Return [x, y] of the center of cell containing provided text 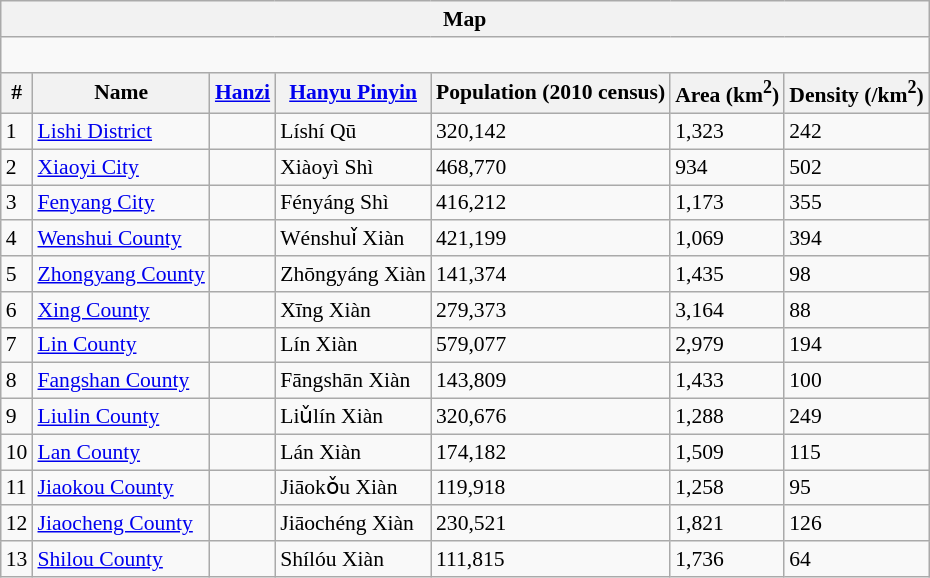
579,077 [550, 345]
Map [465, 19]
1,433 [727, 381]
Population (2010 census) [550, 92]
1,736 [727, 559]
Hanzi [242, 92]
Shílóu Xiàn [353, 559]
1,509 [727, 452]
Jiāokǒu Xiàn [353, 488]
Lín Xiàn [353, 345]
1,323 [727, 132]
Fangshan County [120, 381]
98 [856, 274]
1,173 [727, 203]
Lishi District [120, 132]
416,212 [550, 203]
Xiaoyi City [120, 167]
174,182 [550, 452]
Lin County [120, 345]
Lán Xiàn [353, 452]
502 [856, 167]
Fényáng Shì [353, 203]
Fenyang City [120, 203]
9 [17, 417]
Fāngshān Xiàn [353, 381]
3 [17, 203]
Líshí Qū [353, 132]
1,821 [727, 524]
8 [17, 381]
Lan County [120, 452]
64 [856, 559]
12 [17, 524]
111,815 [550, 559]
Liulin County [120, 417]
2 [17, 167]
88 [856, 310]
Name [120, 92]
Xiàoyì Shì [353, 167]
Jiaocheng County [120, 524]
355 [856, 203]
Jiaokou County [120, 488]
194 [856, 345]
115 [856, 452]
1,069 [727, 239]
# [17, 92]
Xing County [120, 310]
1 [17, 132]
6 [17, 310]
394 [856, 239]
119,918 [550, 488]
11 [17, 488]
95 [856, 488]
934 [727, 167]
Zhōngyáng Xiàn [353, 274]
5 [17, 274]
4 [17, 239]
Zhongyang County [120, 274]
320,676 [550, 417]
100 [856, 381]
249 [856, 417]
Jiāochéng Xiàn [353, 524]
421,199 [550, 239]
Density (/km2) [856, 92]
1,288 [727, 417]
Wénshuǐ Xiàn [353, 239]
143,809 [550, 381]
468,770 [550, 167]
2,979 [727, 345]
141,374 [550, 274]
13 [17, 559]
1,435 [727, 274]
Liǔlín Xiàn [353, 417]
10 [17, 452]
126 [856, 524]
230,521 [550, 524]
242 [856, 132]
Hanyu Pinyin [353, 92]
7 [17, 345]
3,164 [727, 310]
Xīng Xiàn [353, 310]
Shilou County [120, 559]
320,142 [550, 132]
Area (km2) [727, 92]
Wenshui County [120, 239]
1,258 [727, 488]
279,373 [550, 310]
